Return [x, y] of the center of cell containing provided text 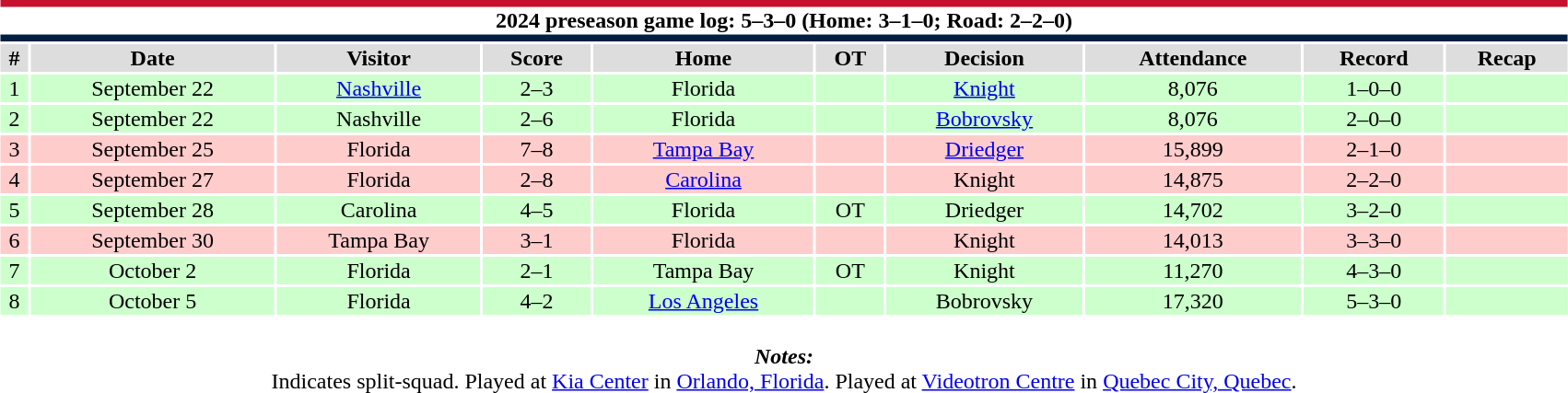
5–3–0 [1374, 301]
September 25 [153, 149]
11,270 [1192, 271]
Decision [985, 58]
6 [15, 240]
2024 preseason game log: 5–3–0 (Home: 3–1–0; Road: 2–2–0) [784, 20]
Date [153, 58]
October 2 [153, 271]
2–1 [536, 271]
3–1 [536, 240]
September 28 [153, 210]
2–3 [536, 88]
Attendance [1192, 58]
4–2 [536, 301]
Recap [1507, 58]
September 30 [153, 240]
4 [15, 179]
15,899 [1192, 149]
3 [15, 149]
2–1–0 [1374, 149]
3–2–0 [1374, 210]
2–2–0 [1374, 179]
2–8 [536, 179]
4–3–0 [1374, 271]
1 [15, 88]
8 [15, 301]
7 [15, 271]
Home [704, 58]
7–8 [536, 149]
14,702 [1192, 210]
September 27 [153, 179]
2 [15, 119]
14,013 [1192, 240]
14,875 [1192, 179]
Record [1374, 58]
3–3–0 [1374, 240]
2–6 [536, 119]
17,320 [1192, 301]
Visitor [379, 58]
2–0–0 [1374, 119]
5 [15, 210]
October 5 [153, 301]
4–5 [536, 210]
1–0–0 [1374, 88]
Score [536, 58]
Los Angeles [704, 301]
# [15, 58]
